Return [X, Y] of the center of cell containing provided text 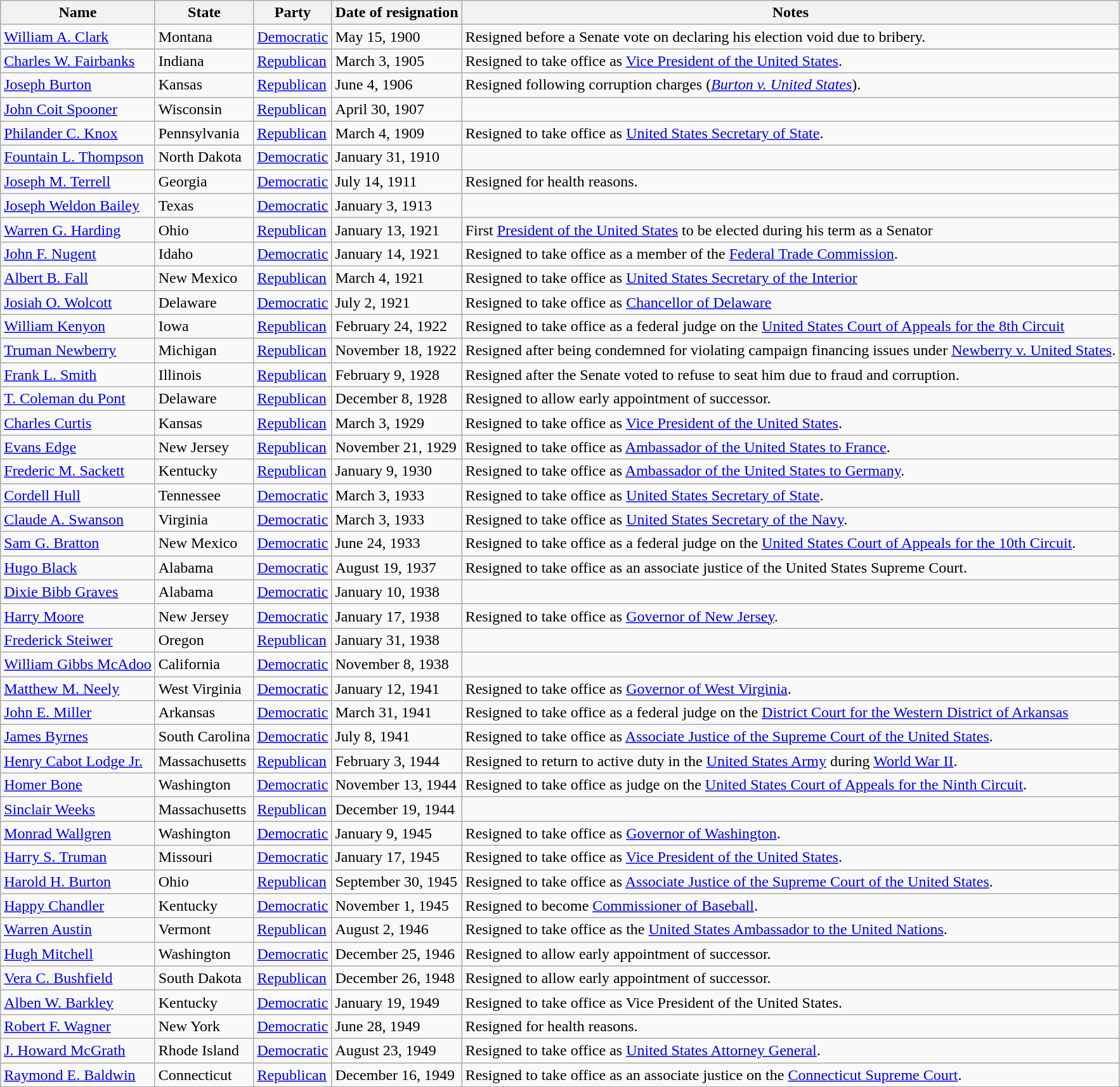
Resigned to take office as Ambassador of the United States to Germany. [790, 471]
Name [77, 13]
South Dakota [204, 978]
West Virginia [204, 688]
July 14, 1911 [397, 181]
Frederic M. Sackett [77, 471]
Rhode Island [204, 1050]
February 24, 1922 [397, 327]
Michigan [204, 351]
Robert F. Wagner [77, 1026]
J. Howard McGrath [77, 1050]
January 19, 1949 [397, 1002]
Warren G. Harding [77, 230]
Party [293, 13]
Montana [204, 37]
Hugh Mitchell [77, 954]
January 9, 1945 [397, 833]
June 24, 1933 [397, 543]
Joseph Burton [77, 85]
Charles W. Fairbanks [77, 61]
Arkansas [204, 713]
Raymond E. Baldwin [77, 1075]
Truman Newberry [77, 351]
Connecticut [204, 1075]
Tennessee [204, 495]
Resigned to take office as an associate justice of the United States Supreme Court. [790, 568]
Cordell Hull [77, 495]
January 17, 1945 [397, 857]
January 17, 1938 [397, 616]
Harry S. Truman [77, 857]
First President of the United States to be elected during his term as a Senator [790, 230]
Henry Cabot Lodge Jr. [77, 761]
Resigned to take office as United States Secretary of the Interior [790, 278]
Josiah O. Wolcott [77, 303]
Resigned to return to active duty in the United States Army during World War II. [790, 761]
January 31, 1910 [397, 157]
January 9, 1930 [397, 471]
Resigned to take office as United States Secretary of the Navy. [790, 519]
Texas [204, 205]
December 16, 1949 [397, 1075]
March 4, 1909 [397, 133]
Sinclair Weeks [77, 809]
Vera C. Bushfield [77, 978]
Missouri [204, 857]
Charles Curtis [77, 423]
Joseph Weldon Bailey [77, 205]
Evans Edge [77, 447]
Resigned following corruption charges (Burton v. United States). [790, 85]
January 10, 1938 [397, 592]
December 25, 1946 [397, 954]
Homer Bone [77, 785]
July 2, 1921 [397, 303]
Resigned to take office as a federal judge on the United States Court of Appeals for the 8th Circuit [790, 327]
Harold H. Burton [77, 882]
Resigned to take office as judge on the United States Court of Appeals for the Ninth Circuit. [790, 785]
November 1, 1945 [397, 906]
Resigned after being condemned for violating campaign financing issues under Newberry v. United States. [790, 351]
Monrad Wallgren [77, 833]
Warren Austin [77, 930]
John Coit Spooner [77, 109]
Indiana [204, 61]
William A. Clark [77, 37]
June 4, 1906 [397, 85]
Georgia [204, 181]
March 31, 1941 [397, 713]
Resigned after the Senate voted to refuse to seat him due to fraud and corruption. [790, 375]
December 8, 1928 [397, 399]
Resigned to take office as Governor of Washington. [790, 833]
Resigned to take office as a federal judge on the United States Court of Appeals for the 10th Circuit. [790, 543]
Alben W. Barkley [77, 1002]
William Kenyon [77, 327]
California [204, 664]
Illinois [204, 375]
Joseph M. Terrell [77, 181]
Resigned to take office as Governor of New Jersey. [790, 616]
State [204, 13]
Fountain L. Thompson [77, 157]
January 3, 1913 [397, 205]
Pennsylvania [204, 133]
May 15, 1900 [397, 37]
Resigned to take office as a federal judge on the District Court for the Western District of Arkansas [790, 713]
December 19, 1944 [397, 809]
January 14, 1921 [397, 254]
September 30, 1945 [397, 882]
Resigned to take office as Chancellor of Delaware [790, 303]
August 23, 1949 [397, 1050]
Philander C. Knox [77, 133]
July 8, 1941 [397, 737]
Resigned to take office as United States Attorney General. [790, 1050]
Sam G. Bratton [77, 543]
Wisconsin [204, 109]
Matthew M. Neely [77, 688]
Happy Chandler [77, 906]
Oregon [204, 640]
Dixie Bibb Graves [77, 592]
November 18, 1922 [397, 351]
Resigned to take office as Governor of West Virginia. [790, 688]
Resigned to take office as the United States Ambassador to the United Nations. [790, 930]
April 30, 1907 [397, 109]
November 13, 1944 [397, 785]
John F. Nugent [77, 254]
South Carolina [204, 737]
Albert B. Fall [77, 278]
Claude A. Swanson [77, 519]
June 28, 1949 [397, 1026]
August 19, 1937 [397, 568]
Date of resignation [397, 13]
Resigned before a Senate vote on declaring his election void due to bribery. [790, 37]
Vermont [204, 930]
Resigned to become Commissioner of Baseball. [790, 906]
November 8, 1938 [397, 664]
North Dakota [204, 157]
Resigned to take office as a member of the Federal Trade Commission. [790, 254]
Resigned to take office as an associate justice on the Connecticut Supreme Court. [790, 1075]
March 4, 1921 [397, 278]
Notes [790, 13]
William Gibbs McAdoo [77, 664]
August 2, 1946 [397, 930]
February 9, 1928 [397, 375]
Virginia [204, 519]
January 12, 1941 [397, 688]
January 31, 1938 [397, 640]
Resigned to take office as Ambassador of the United States to France. [790, 447]
November 21, 1929 [397, 447]
December 26, 1948 [397, 978]
Iowa [204, 327]
Frank L. Smith [77, 375]
Frederick Steiwer [77, 640]
March 3, 1905 [397, 61]
Idaho [204, 254]
Harry Moore [77, 616]
Hugo Black [77, 568]
T. Coleman du Pont [77, 399]
James Byrnes [77, 737]
New York [204, 1026]
John E. Miller [77, 713]
February 3, 1944 [397, 761]
March 3, 1929 [397, 423]
January 13, 1921 [397, 230]
